Detect which cell encompasses the target text, then output its (X, Y) center coordinate. 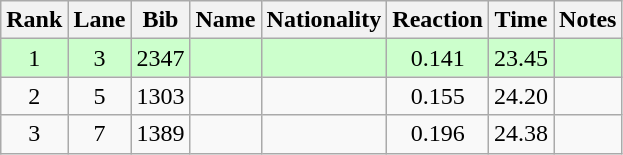
Lane (100, 20)
Reaction (438, 20)
2 (34, 96)
0.196 (438, 134)
1389 (160, 134)
Nationality (324, 20)
Name (226, 20)
1303 (160, 96)
0.155 (438, 96)
7 (100, 134)
0.141 (438, 58)
Time (520, 20)
Notes (588, 20)
5 (100, 96)
Bib (160, 20)
23.45 (520, 58)
24.38 (520, 134)
1 (34, 58)
24.20 (520, 96)
2347 (160, 58)
Rank (34, 20)
